Search for the cell housing the specified text and yield its (X, Y) center coordinate. 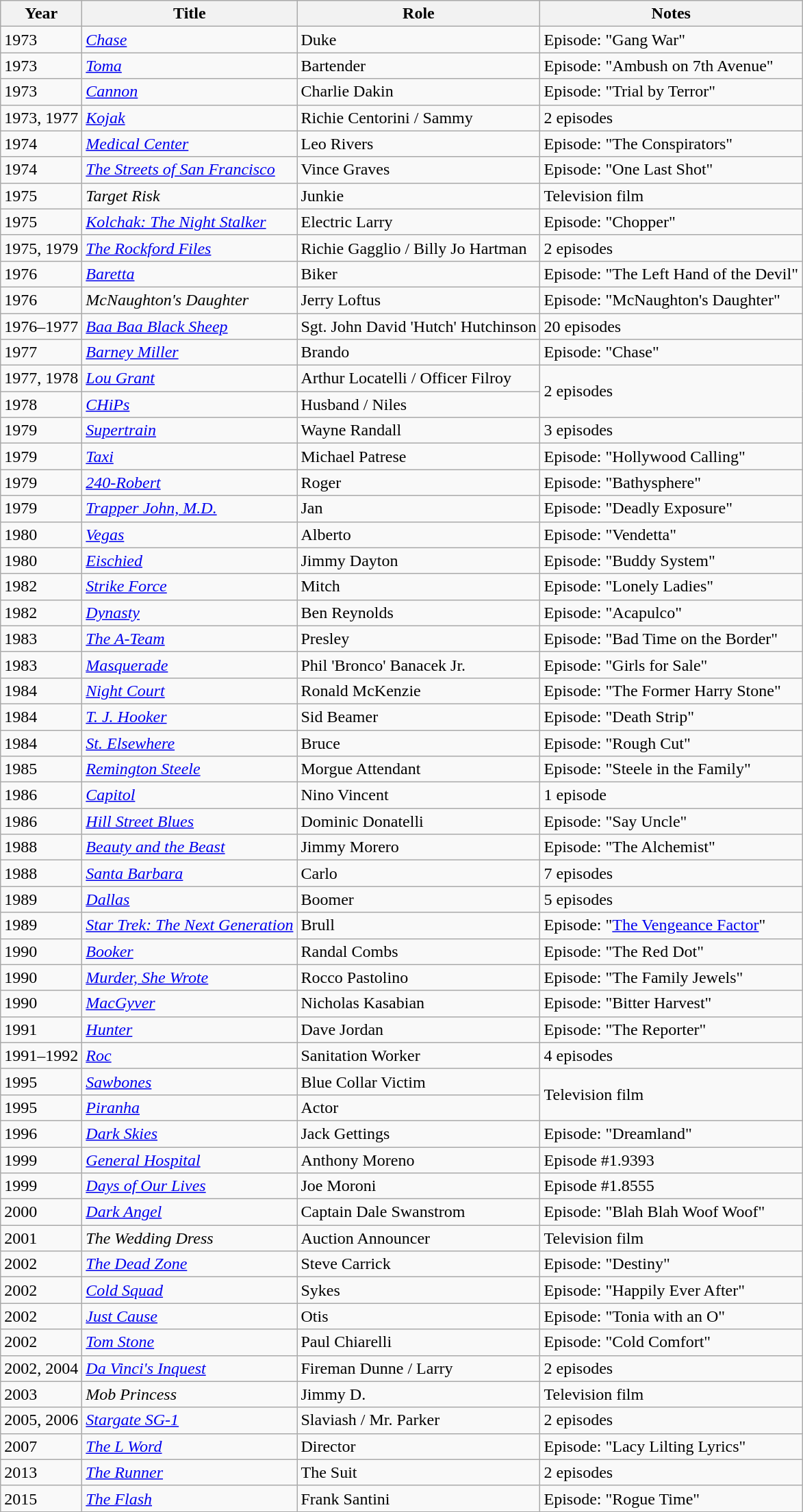
Bartender (419, 66)
2003 (41, 1394)
The A-Team (190, 639)
T. J. Hooker (190, 717)
Toma (190, 66)
Episode: "Buddy System" (671, 561)
Episode #1.8555 (671, 1186)
Medical Center (190, 144)
1985 (41, 769)
Chase (190, 40)
240-Robert (190, 483)
Episode: "Chase" (671, 353)
5 episodes (671, 899)
Actor (419, 1107)
Episode: "The Left Hand of the Devil" (671, 274)
4 episodes (671, 1055)
Episode: "Trial by Terror" (671, 92)
Jimmy Dayton (419, 561)
1977 (41, 353)
Dallas (190, 899)
St. Elsewhere (190, 743)
Biker (419, 274)
Sgt. John David 'Hutch' Hutchinson (419, 326)
The Dead Zone (190, 1264)
Just Cause (190, 1316)
MacGyver (190, 1003)
Taxi (190, 457)
Beauty and the Beast (190, 847)
The Streets of San Francisco (190, 170)
Episode: "The Family Jewels" (671, 977)
Capitol (190, 795)
Morgue Attendant (419, 769)
Episode: "Hollywood Calling" (671, 457)
1977, 1978 (41, 379)
Supertrain (190, 431)
Episode: "Dreamland" (671, 1133)
Episode: "The Alchemist" (671, 847)
Episode: "Cold Comfort" (671, 1342)
Episode: "Acapulco" (671, 613)
Masquerade (190, 665)
1991–1992 (41, 1055)
Episode: "Death Strip" (671, 717)
Remington Steele (190, 769)
Director (419, 1446)
Stargate SG-1 (190, 1420)
Hunter (190, 1029)
1978 (41, 405)
Husband / Niles (419, 405)
Hill Street Blues (190, 821)
1991 (41, 1029)
The Runner (190, 1472)
Vegas (190, 535)
Barney Miller (190, 353)
Richie Centorini / Sammy (419, 118)
Episode: "Tonia with an O" (671, 1316)
Episode: "Happily Ever After" (671, 1290)
Jimmy Morero (419, 847)
The Suit (419, 1472)
2015 (41, 1498)
Auction Announcer (419, 1238)
Episode: "Gang War" (671, 40)
Episode: "The Vengeance Factor" (671, 925)
Title (190, 14)
Mob Princess (190, 1394)
Jimmy D. (419, 1394)
Star Trek: The Next Generation (190, 925)
Sawbones (190, 1081)
Arthur Locatelli / Officer Filroy (419, 379)
Santa Barbara (190, 873)
Piranha (190, 1107)
Episode: "Bitter Harvest" (671, 1003)
Episode: "McNaughton's Daughter" (671, 300)
Notes (671, 14)
Ben Reynolds (419, 613)
CHiPs (190, 405)
20 episodes (671, 326)
Lou Grant (190, 379)
Dave Jordan (419, 1029)
Dark Angel (190, 1212)
Vince Graves (419, 170)
Episode: "Lonely Ladies" (671, 587)
Episode: "Steele in the Family" (671, 769)
2013 (41, 1472)
1976–1977 (41, 326)
Presley (419, 639)
7 episodes (671, 873)
Dark Skies (190, 1133)
2000 (41, 1212)
Paul Chiarelli (419, 1342)
Target Risk (190, 196)
Episode: "Chopper" (671, 222)
Tom Stone (190, 1342)
Episode: "Bathysphere" (671, 483)
Episode: "Ambush on 7th Avenue" (671, 66)
1973, 1977 (41, 118)
Da Vinci's Inquest (190, 1368)
Bruce (419, 743)
Episode: "Vendetta" (671, 535)
Phil 'Bronco' Banacek Jr. (419, 665)
2001 (41, 1238)
Episode #1.9393 (671, 1160)
Roger (419, 483)
Brull (419, 925)
Episode: "Deadly Exposure" (671, 509)
Nino Vincent (419, 795)
Jan (419, 509)
Mitch (419, 587)
Night Court (190, 691)
Sykes (419, 1290)
Electric Larry (419, 222)
Jack Gettings (419, 1133)
Episode: "Bad Time on the Border" (671, 639)
Dominic Donatelli (419, 821)
Sanitation Worker (419, 1055)
Kolchak: The Night Stalker (190, 222)
Year (41, 14)
Strike Force (190, 587)
Charlie Dakin (419, 92)
The Flash (190, 1498)
Trapper John, M.D. (190, 509)
Eischied (190, 561)
Ronald McKenzie (419, 691)
Brando (419, 353)
McNaughton's Daughter (190, 300)
Episode: "Lacy Lilting Lyrics" (671, 1446)
Episode: "The Reporter" (671, 1029)
Duke (419, 40)
Episode: "Rogue Time" (671, 1498)
Fireman Dunne / Larry (419, 1368)
Steve Carrick (419, 1264)
Episode: "Girls for Sale" (671, 665)
Alberto (419, 535)
Cold Squad (190, 1290)
Leo Rivers (419, 144)
Episode: "The Conspirators" (671, 144)
Kojak (190, 118)
Episode: "The Former Harry Stone" (671, 691)
Episode: "Say Uncle" (671, 821)
Cannon (190, 92)
2002, 2004 (41, 1368)
Episode: "Destiny" (671, 1264)
The L Word (190, 1446)
Joe Moroni (419, 1186)
Sid Beamer (419, 717)
Frank Santini (419, 1498)
Baa Baa Black Sheep (190, 326)
1975, 1979 (41, 248)
Anthony Moreno (419, 1160)
2007 (41, 1446)
Michael Patrese (419, 457)
Baretta (190, 274)
Otis (419, 1316)
Slaviash / Mr. Parker (419, 1420)
Jerry Loftus (419, 300)
Randal Combs (419, 951)
Rocco Pastolino (419, 977)
The Wedding Dress (190, 1238)
Blue Collar Victim (419, 1081)
Wayne Randall (419, 431)
Episode: "The Red Dot" (671, 951)
Captain Dale Swanstrom (419, 1212)
Role (419, 14)
1996 (41, 1133)
Boomer (419, 899)
1 episode (671, 795)
Roc (190, 1055)
Episode: "Blah Blah Woof Woof" (671, 1212)
3 episodes (671, 431)
2005, 2006 (41, 1420)
Episode: "One Last Shot" (671, 170)
Carlo (419, 873)
Richie Gagglio / Billy Jo Hartman (419, 248)
Nicholas Kasabian (419, 1003)
Junkie (419, 196)
Murder, She Wrote (190, 977)
Booker (190, 951)
The Rockford Files (190, 248)
General Hospital (190, 1160)
Dynasty (190, 613)
Episode: "Rough Cut" (671, 743)
Days of Our Lives (190, 1186)
